Return the (x, y) coordinate for the center point of the cell that contains the specified text.  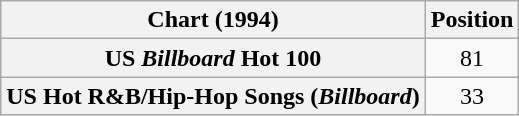
US Billboard Hot 100 (213, 58)
Chart (1994) (213, 20)
33 (472, 96)
Position (472, 20)
81 (472, 58)
US Hot R&B/Hip-Hop Songs (Billboard) (213, 96)
